Identify which cell holds the provided text, then report its [x, y] central coordinate. 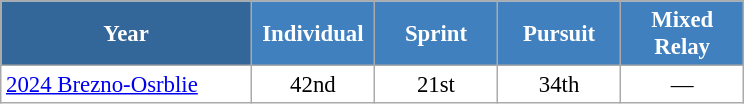
Mixed Relay [682, 34]
42nd [312, 85]
Individual [312, 34]
Pursuit [560, 34]
— [682, 85]
21st [436, 85]
34th [560, 85]
Sprint [436, 34]
2024 Brezno-Osrblie [126, 85]
Year [126, 34]
